Return the [x, y] coordinate for the center point of the cell that contains the specified text.  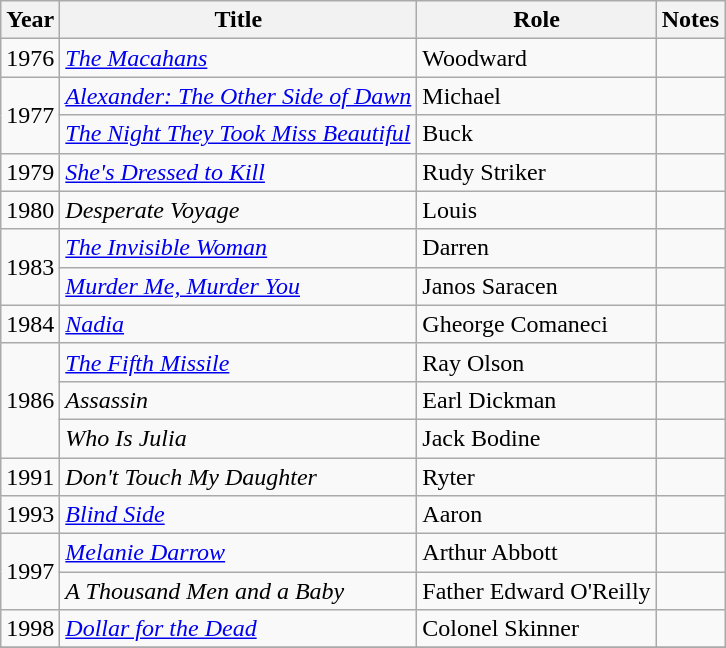
Role [536, 20]
Melanie Darrow [238, 553]
Ray Olson [536, 362]
A Thousand Men and a Baby [238, 591]
Dollar for the Dead [238, 629]
Rudy Striker [536, 172]
1983 [30, 267]
1977 [30, 115]
She's Dressed to Kill [238, 172]
Desperate Voyage [238, 210]
1991 [30, 477]
Aaron [536, 515]
Colonel Skinner [536, 629]
Darren [536, 248]
The Macahans [238, 58]
Janos Saracen [536, 286]
Murder Me, Murder You [238, 286]
The Night They Took Miss Beautiful [238, 134]
1980 [30, 210]
Alexander: The Other Side of Dawn [238, 96]
1986 [30, 400]
1998 [30, 629]
1976 [30, 58]
Jack Bodine [536, 438]
1984 [30, 324]
Year [30, 20]
1997 [30, 572]
Arthur Abbott [536, 553]
Buck [536, 134]
1979 [30, 172]
Title [238, 20]
Father Edward O'Reilly [536, 591]
Ryter [536, 477]
The Invisible Woman [238, 248]
Nadia [238, 324]
Don't Touch My Daughter [238, 477]
The Fifth Missile [238, 362]
Gheorge Comaneci [536, 324]
Earl Dickman [536, 400]
Woodward [536, 58]
Blind Side [238, 515]
Louis [536, 210]
1993 [30, 515]
Notes [690, 20]
Assassin [238, 400]
Michael [536, 96]
Who Is Julia [238, 438]
